Find where the given text appears and provide that cell's center as (x, y) coordinate. 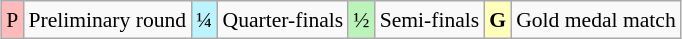
G (498, 20)
Semi-finals (430, 20)
P (12, 20)
¼ (204, 20)
Preliminary round (107, 20)
Gold medal match (596, 20)
½ (361, 20)
Quarter-finals (284, 20)
